From the cell containing the given text, extract its center point as (x, y) coordinate. 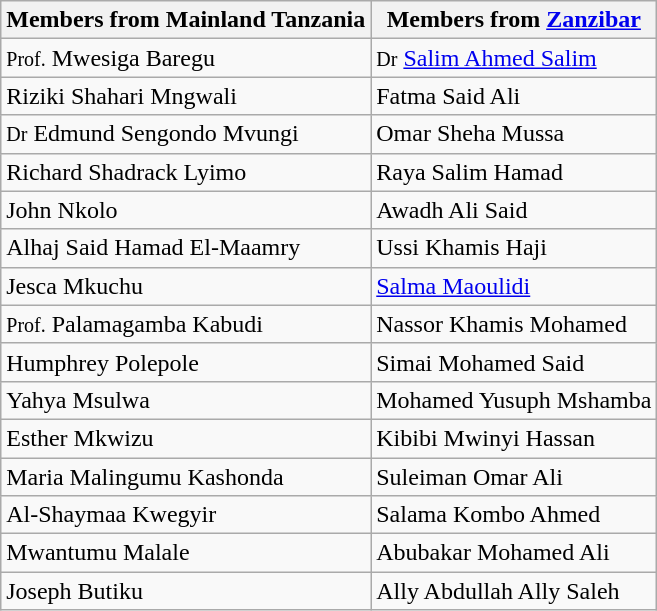
Salama Kombo Ahmed (514, 515)
John Nkolo (186, 210)
Prof. Mwesiga Baregu (186, 58)
Abubakar Mohamed Ali (514, 553)
Alhaj Said Hamad El-Maamry (186, 248)
Simai Mohamed Said (514, 362)
Yahya Msulwa (186, 400)
Joseph Butiku (186, 591)
Esther Mkwizu (186, 438)
Humphrey Polepole (186, 362)
Riziki Shahari Mngwali (186, 96)
Ally Abdullah Ally Saleh (514, 591)
Kibibi Mwinyi Hassan (514, 438)
Jesca Mkuchu (186, 286)
Prof. Palamagamba Kabudi (186, 324)
Members from Zanzibar (514, 20)
Al-Shaymaa Kwegyir (186, 515)
Awadh Ali Said (514, 210)
Maria Malingumu Kashonda (186, 477)
Fatma Said Ali (514, 96)
Suleiman Omar Ali (514, 477)
Omar Sheha Mussa (514, 134)
Members from Mainland Tanzania (186, 20)
Mwantumu Malale (186, 553)
Raya Salim Hamad (514, 172)
Dr Edmund Sengondo Mvungi (186, 134)
Richard Shadrack Lyimo (186, 172)
Mohamed Yusuph Mshamba (514, 400)
Dr Salim Ahmed Salim (514, 58)
Salma Maoulidi (514, 286)
Nassor Khamis Mohamed (514, 324)
Ussi Khamis Haji (514, 248)
